Output the (x, y) coordinate of the center of the cell containing the given text.  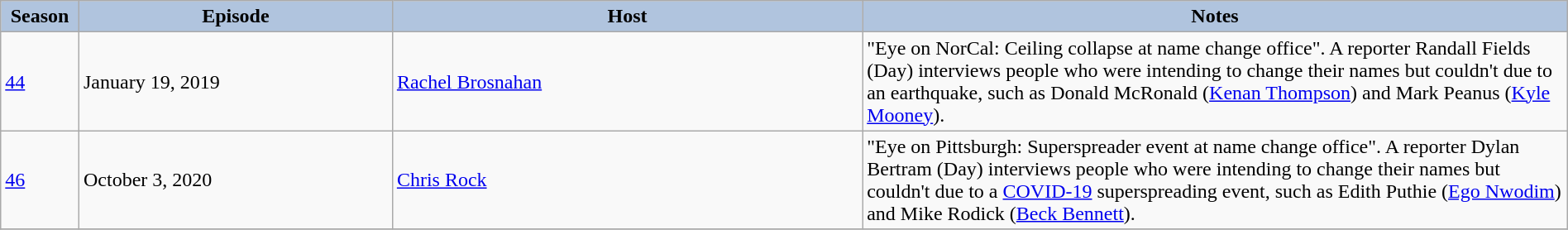
Episode (235, 17)
44 (40, 81)
October 3, 2020 (235, 180)
Rachel Brosnahan (627, 81)
Chris Rock (627, 180)
46 (40, 180)
Notes (1216, 17)
January 19, 2019 (235, 81)
Season (40, 17)
Host (627, 17)
